Return the [x, y] coordinate for the center point of the cell that contains the specified text.  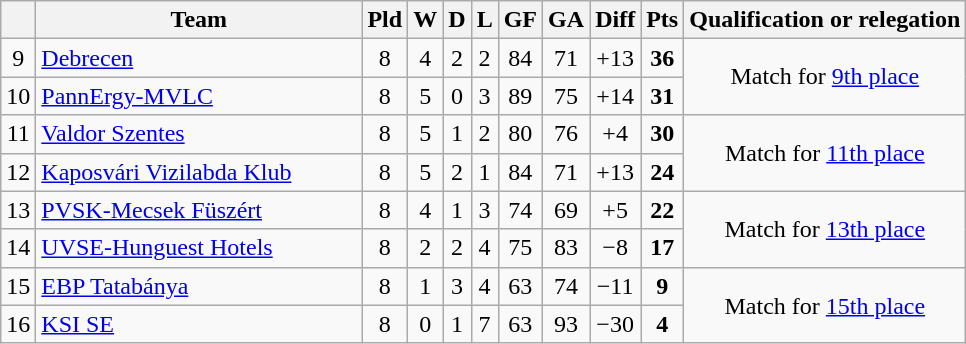
10 [18, 96]
L [484, 20]
11 [18, 134]
UVSE-Hunguest Hotels [199, 248]
Valdor Szentes [199, 134]
17 [662, 248]
+14 [616, 96]
Match for 9th place [825, 77]
GA [566, 20]
16 [18, 324]
Match for 15th place [825, 305]
Match for 13th place [825, 229]
83 [566, 248]
−30 [616, 324]
D [457, 20]
80 [520, 134]
13 [18, 210]
Pts [662, 20]
7 [484, 324]
−8 [616, 248]
Debrecen [199, 58]
93 [566, 324]
PannErgy-MVLC [199, 96]
89 [520, 96]
36 [662, 58]
76 [566, 134]
Team [199, 20]
Kaposvári Vizilabda Klub [199, 172]
GF [520, 20]
15 [18, 286]
+4 [616, 134]
KSI SE [199, 324]
−11 [616, 286]
+5 [616, 210]
12 [18, 172]
Diff [616, 20]
31 [662, 96]
69 [566, 210]
Qualification or relegation [825, 20]
22 [662, 210]
24 [662, 172]
Pld [385, 20]
14 [18, 248]
W [426, 20]
PVSK-Mecsek Füszért [199, 210]
Match for 11th place [825, 153]
EBP Tatabánya [199, 286]
30 [662, 134]
